Provide the [x, y] coordinate of the cell's center where the given text is located.  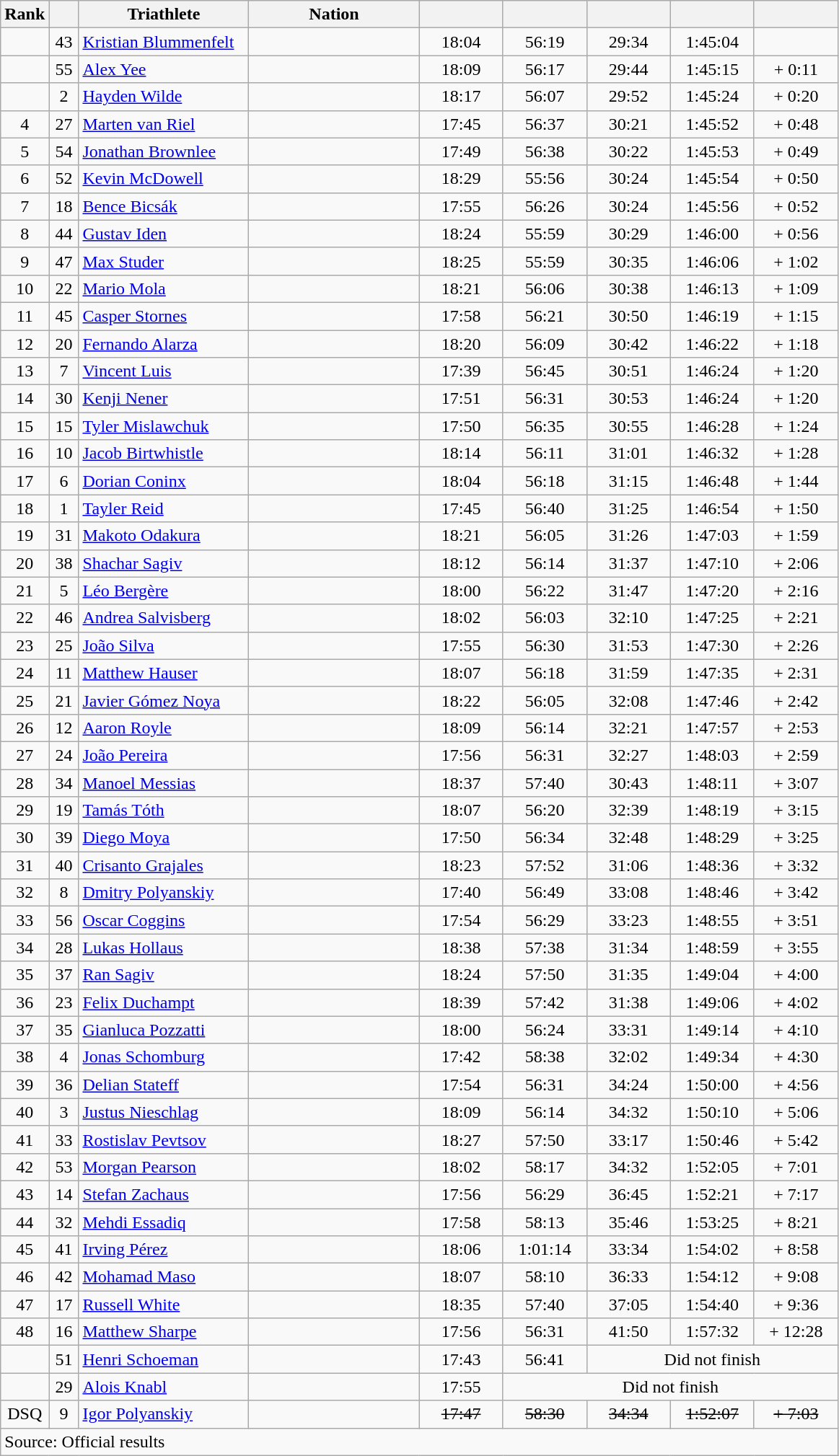
56:49 [545, 893]
32:10 [628, 618]
17:40 [461, 893]
Felix Duchampt [164, 1002]
1:46:13 [712, 288]
Stefan Zachaus [164, 1194]
56:24 [545, 1030]
17:43 [461, 1359]
1:48:55 [712, 920]
1:48:59 [712, 948]
30:22 [628, 151]
Tayler Reid [164, 508]
30:55 [628, 426]
Mario Mola [164, 288]
56:17 [545, 69]
Max Studer [164, 261]
56:34 [545, 838]
Vincent Luis [164, 371]
32:08 [628, 700]
1:45:53 [712, 151]
18:06 [461, 1250]
29:34 [628, 42]
1:50:46 [712, 1139]
56:22 [545, 591]
+ 1:59 [796, 536]
+ 12:28 [796, 1332]
+ 2:53 [796, 728]
1:46:32 [712, 454]
+ 0:50 [796, 179]
João Silva [164, 645]
31:53 [628, 645]
1:47:30 [712, 645]
1:46:19 [712, 316]
Casper Stornes [164, 316]
33:17 [628, 1139]
+ 7:03 [796, 1414]
Irving Pérez [164, 1250]
18:20 [461, 344]
Diego Moya [164, 838]
31:35 [628, 975]
32:39 [628, 811]
+ 4:10 [796, 1030]
17:39 [461, 371]
1:52:07 [712, 1414]
56:37 [545, 124]
17:42 [461, 1057]
Léo Bergère [164, 591]
+ 5:06 [796, 1112]
36:45 [628, 1194]
55 [63, 69]
Manoel Messias [164, 782]
1:01:14 [545, 1250]
18:37 [461, 782]
18:17 [461, 97]
56:35 [545, 426]
48 [25, 1332]
Triathlete [164, 14]
32:48 [628, 838]
Bence Bicsák [164, 206]
Kristian Blummenfelt [164, 42]
+ 0:20 [796, 97]
1:47:57 [712, 728]
1:46:06 [712, 261]
17:47 [461, 1414]
30:43 [628, 782]
+ 1:18 [796, 344]
1:45:24 [712, 97]
Kevin McDowell [164, 179]
1:45:56 [712, 206]
18:38 [461, 948]
1:45:52 [712, 124]
Javier Gómez Noya [164, 700]
+ 1:09 [796, 288]
32:27 [628, 755]
32:02 [628, 1057]
1:50:00 [712, 1085]
56:45 [545, 371]
+ 3:55 [796, 948]
+ 2:21 [796, 618]
31:06 [628, 865]
Tyler Mislawchuk [164, 426]
33:31 [628, 1030]
56:07 [545, 97]
Matthew Hauser [164, 673]
1:54:02 [712, 1250]
João Pereira [164, 755]
53 [63, 1167]
30:51 [628, 371]
1:48:11 [712, 782]
57:52 [545, 865]
1:48:03 [712, 755]
56:41 [545, 1359]
+ 1:50 [796, 508]
Mohamad Maso [164, 1277]
1:49:04 [712, 975]
Lukas Hollaus [164, 948]
Oscar Coggins [164, 920]
31:15 [628, 481]
17:51 [461, 399]
+ 8:21 [796, 1222]
+ 0:48 [796, 124]
+ 0:52 [796, 206]
+ 2:16 [796, 591]
1:46:22 [712, 344]
+ 3:42 [796, 893]
Justus Nieschlag [164, 1112]
18:23 [461, 865]
1:48:19 [712, 811]
33:23 [628, 920]
Shachar Sagiv [164, 563]
29:52 [628, 97]
37:05 [628, 1305]
58:17 [545, 1167]
41:50 [628, 1332]
Jacob Birtwhistle [164, 454]
Andrea Salvisberg [164, 618]
Aaron Royle [164, 728]
1:47:10 [712, 563]
+ 8:58 [796, 1250]
31:37 [628, 563]
Russell White [164, 1305]
13 [25, 371]
1:48:36 [712, 865]
30:50 [628, 316]
Tamás Tóth [164, 811]
+ 2:42 [796, 700]
18:39 [461, 1002]
Alex Yee [164, 69]
51 [63, 1359]
31:34 [628, 948]
1:46:28 [712, 426]
26 [25, 728]
+ 2:59 [796, 755]
31:01 [628, 454]
+ 3:51 [796, 920]
1:46:54 [712, 508]
Fernando Alarza [164, 344]
30:21 [628, 124]
18:14 [461, 454]
56:09 [545, 344]
1:45:54 [712, 179]
18:22 [461, 700]
Alois Knabl [164, 1387]
+ 1:28 [796, 454]
1:47:46 [712, 700]
Hayden Wilde [164, 97]
Morgan Pearson [164, 1167]
Gustav Iden [164, 234]
1:46:00 [712, 234]
Delian Stateff [164, 1085]
31:26 [628, 536]
30:53 [628, 399]
+ 2:06 [796, 563]
Marten van Riel [164, 124]
30:38 [628, 288]
+ 1:44 [796, 481]
31:47 [628, 591]
1:54:40 [712, 1305]
18:35 [461, 1305]
+ 1:15 [796, 316]
31:25 [628, 508]
1:47:03 [712, 536]
56:40 [545, 508]
+ 1:24 [796, 426]
34:24 [628, 1085]
35:46 [628, 1222]
+ 7:01 [796, 1167]
1:54:12 [712, 1277]
31:59 [628, 673]
+ 4:02 [796, 1002]
Rank [25, 14]
58:30 [545, 1414]
+ 3:15 [796, 811]
1:47:35 [712, 673]
56:21 [545, 316]
+ 4:00 [796, 975]
56:06 [545, 288]
1:45:04 [712, 42]
+ 0:11 [796, 69]
1:49:14 [712, 1030]
18:12 [461, 563]
+ 1:02 [796, 261]
32:21 [628, 728]
1:45:15 [712, 69]
52 [63, 179]
Jonas Schomburg [164, 1057]
+ 0:56 [796, 234]
56 [63, 920]
30:29 [628, 234]
58:10 [545, 1277]
Crisanto Grajales [164, 865]
56:11 [545, 454]
31:38 [628, 1002]
54 [63, 151]
18:29 [461, 179]
1:47:25 [712, 618]
+ 7:17 [796, 1194]
Source: Official results [420, 1442]
29:44 [628, 69]
17:49 [461, 151]
+ 3:25 [796, 838]
Jonathan Brownlee [164, 151]
+ 3:32 [796, 865]
18:25 [461, 261]
Ran Sagiv [164, 975]
1:53:25 [712, 1222]
Nation [334, 14]
Dorian Coninx [164, 481]
30:42 [628, 344]
+ 3:07 [796, 782]
30:35 [628, 261]
1:52:05 [712, 1167]
+ 0:49 [796, 151]
56:38 [545, 151]
1:52:21 [712, 1194]
Dmitry Polyanskiy [164, 893]
+ 4:56 [796, 1085]
+ 9:36 [796, 1305]
3 [63, 1112]
56:26 [545, 206]
Kenji Nener [164, 399]
2 [63, 97]
1:49:34 [712, 1057]
Rostislav Pevtsov [164, 1139]
56:19 [545, 42]
36:33 [628, 1277]
1:48:46 [712, 893]
56:03 [545, 618]
Makoto Odakura [164, 536]
+ 9:08 [796, 1277]
DSQ [25, 1414]
1:57:32 [712, 1332]
58:13 [545, 1222]
1:47:20 [712, 591]
56:30 [545, 645]
Mehdi Essadiq [164, 1222]
57:42 [545, 1002]
1:49:06 [712, 1002]
Igor Polyanskiy [164, 1414]
55:56 [545, 179]
Matthew Sharpe [164, 1332]
34:34 [628, 1414]
Henri Schoeman [164, 1359]
1:48:29 [712, 838]
1:50:10 [712, 1112]
1 [63, 508]
33:34 [628, 1250]
+ 4:30 [796, 1057]
56:20 [545, 811]
57:38 [545, 948]
+ 5:42 [796, 1139]
Gianluca Pozzatti [164, 1030]
+ 2:26 [796, 645]
33:08 [628, 893]
58:38 [545, 1057]
1:46:48 [712, 481]
+ 2:31 [796, 673]
18:27 [461, 1139]
